Output the (X, Y) coordinate of the center of the cell containing the given text.  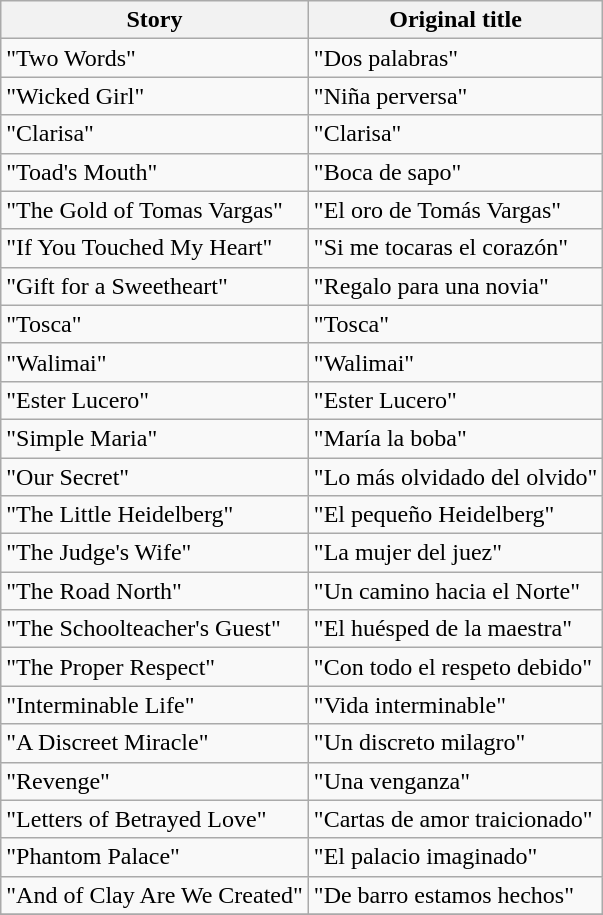
"Con todo el respeto debido" (456, 667)
"Simple Maria" (155, 438)
"Niña perversa" (456, 96)
"Una venganza" (456, 781)
"The Little Heidelberg" (155, 515)
"Two Words" (155, 58)
"Phantom Palace" (155, 857)
"Vida interminable" (456, 705)
"Si me tocaras el corazón" (456, 248)
"El pequeño Heidelberg" (456, 515)
"Wicked Girl" (155, 96)
"Letters of Betrayed Love" (155, 819)
"Toad's Mouth" (155, 172)
"Un camino hacia el Norte" (456, 591)
"Our Secret" (155, 477)
"El huésped de la maestra" (456, 629)
"Gift for a Sweetheart" (155, 286)
"The Road North" (155, 591)
"The Gold of Tomas Vargas" (155, 210)
"Boca de sapo" (456, 172)
"El palacio imaginado" (456, 857)
"De barro estamos hechos" (456, 895)
"The Judge's Wife" (155, 553)
"The Proper Respect" (155, 667)
"Cartas de amor traicionado" (456, 819)
"La mujer del juez" (456, 553)
"Regalo para una novia" (456, 286)
"The Schoolteacher's Guest" (155, 629)
Original title (456, 20)
"Dos palabras" (456, 58)
"María la boba" (456, 438)
"If You Touched My Heart" (155, 248)
Story (155, 20)
"Interminable Life" (155, 705)
"El oro de Tomás Vargas" (456, 210)
"Lo más olvidado del olvido" (456, 477)
"And of Clay Are We Created" (155, 895)
"Un discreto milagro" (456, 743)
"A Discreet Miracle" (155, 743)
"Revenge" (155, 781)
